Pinpoint the cell where the given text exists, returning its (X, Y) midpoint coordinate. 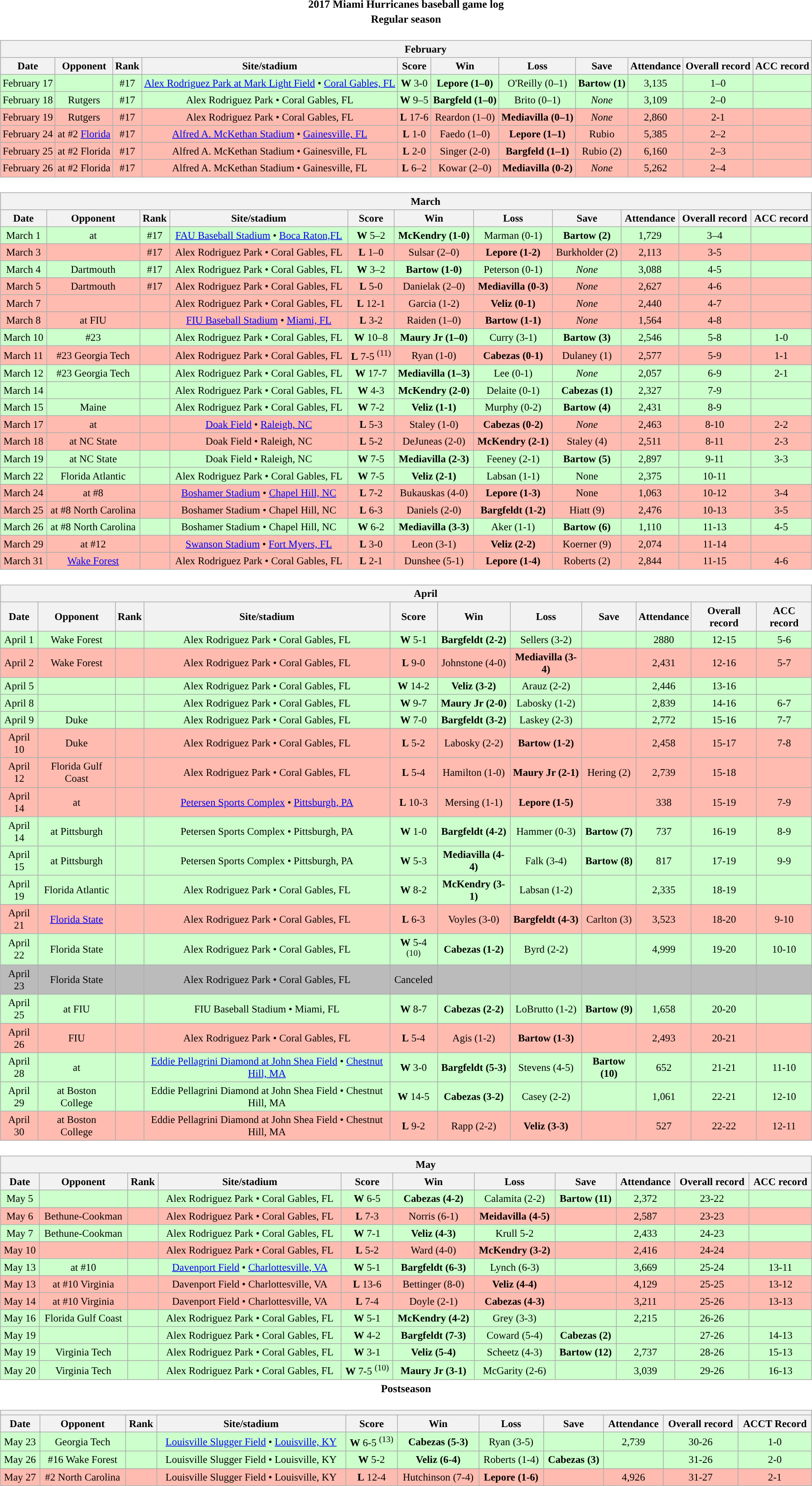
4-7 (715, 303)
Curry (3-1) (513, 337)
Koerner (9) (587, 544)
Rapp (2-2) (474, 1126)
Maury Jr (2-0) (474, 703)
Veliz (3-2) (474, 686)
L 12-1 (371, 303)
April 2 (19, 663)
April 12 (19, 772)
2,446 (664, 686)
Bargfeldt (1-2) (513, 510)
W 6-5 (13) (372, 1442)
W 3-1 (367, 1352)
May 20 (20, 1370)
Raiden (1–0) (434, 320)
30-26 (701, 1442)
May 10 (20, 1250)
3–4 (715, 235)
W 7-0 (413, 720)
March 5 (24, 286)
March 29 (24, 544)
Singer (2-0) (465, 151)
Staley (4) (587, 441)
Cabezas (4-2) (433, 1199)
Daniels (2-0) (434, 510)
W 5–2 (371, 235)
17-19 (724, 860)
W 4-3 (371, 391)
2-3 (781, 441)
2,458 (664, 743)
March (406, 201)
Marman (0-1) (513, 235)
May 27 (20, 1477)
2,463 (650, 425)
Bartow (1-3) (546, 1038)
March 22 (24, 476)
Bargfeld (1–0) (465, 100)
Bartow (9) (609, 1009)
16-13 (780, 1370)
O'Reilly (0–1) (537, 83)
March 15 (24, 407)
W 10–8 (371, 337)
2,493 (664, 1038)
L 13-6 (367, 1284)
15-13 (780, 1352)
Bargfeldt (5-3) (474, 1068)
Casey (2-2) (546, 1097)
Mediavilla (3-3) (434, 527)
817 (664, 860)
Hiatt (9) (587, 510)
March 8 (24, 320)
W 6-5 (367, 1199)
24-23 (712, 1233)
#2 North Carolina (83, 1477)
4,129 (646, 1284)
W 5-4 (10) (413, 949)
February 19 (28, 117)
Bartow (1-2) (546, 743)
5-8 (715, 337)
McKendry (1-0) (434, 235)
DeJuneas (2-0) (434, 441)
L 10-3 (413, 802)
10-11 (715, 476)
2,375 (650, 476)
Maury Jr (2-1) (546, 772)
2,476 (650, 510)
2,440 (650, 303)
April 28 (19, 1068)
McKendry (2-0) (434, 391)
Lepore (1-4) (513, 561)
28-26 (712, 1352)
8-11 (715, 441)
1,564 (650, 320)
Alex Rodriguez Park at Mark Light Field • Coral Gables, FL (270, 83)
April 21 (19, 919)
Lepore (1–1) (537, 134)
L 2-1 (371, 561)
12-15 (724, 640)
Veliz (1-1) (434, 407)
Bartow (5) (587, 459)
Murphy (0-2) (513, 407)
31-27 (701, 1477)
2-0 (775, 1460)
March 1 (24, 235)
5-6 (784, 640)
L 7-4 (367, 1301)
2,546 (650, 337)
April 8 (19, 703)
23-22 (712, 1199)
February (406, 49)
Lepore (1-6) (511, 1477)
6,160 (656, 151)
March 25 (24, 510)
#16 Wake Forest (83, 1460)
Bartow (10) (609, 1068)
Cabezas (2) (585, 1335)
L 12-4 (372, 1477)
W 5-2 (372, 1460)
13-12 (780, 1284)
Kowar (2–0) (465, 168)
3,211 (646, 1301)
W 1-0 (413, 831)
March 4 (24, 269)
14-13 (780, 1335)
2,511 (650, 441)
6-9 (715, 373)
February 26 (28, 168)
23-23 (712, 1216)
McKendry (3-1) (474, 890)
Mersing (1-1) (474, 802)
Labsan (1-1) (513, 476)
April 19 (19, 890)
May (406, 1165)
W 8-7 (413, 1009)
14-16 (724, 703)
April 10 (19, 743)
Leon (3-1) (434, 544)
9-11 (715, 459)
13-16 (724, 686)
Georgia Tech (83, 1442)
Bartow (4) (587, 407)
737 (664, 831)
5,262 (656, 168)
Hamilton (1-0) (474, 772)
25-24 (712, 1267)
Rubio (602, 134)
W 9-7 (413, 703)
Labosky (1-2) (546, 703)
Voyles (3-0) (474, 919)
April 26 (19, 1038)
652 (664, 1068)
15-17 (724, 743)
Bargfeldt (6-3) (433, 1267)
Garcia (1-2) (434, 303)
FAU Baseball Stadium • Boca Raton,FL (258, 235)
April 23 (19, 980)
W 9–5 (414, 100)
24-24 (712, 1250)
5,385 (656, 134)
2,113 (650, 252)
Cabezas (0-1) (513, 355)
March 7 (24, 303)
2,433 (646, 1233)
15-18 (724, 772)
Lepore (1-2) (513, 252)
2,844 (650, 561)
7-7 (784, 720)
4-8 (715, 320)
Veliz (4-3) (433, 1233)
21-21 (724, 1068)
2,577 (650, 355)
March 17 (24, 425)
March 12 (24, 373)
March 24 (24, 493)
#23 (93, 337)
Cabezas (3) (574, 1460)
February 18 (28, 100)
Lynch (6-3) (515, 1267)
Bartow (12) (585, 1352)
Veliz (5-4) (433, 1352)
Norris (6-1) (433, 1216)
1,658 (664, 1009)
at #8 (93, 493)
W 3–2 (371, 269)
March 11 (24, 355)
Calamita (2-2) (515, 1199)
Lepore (1-5) (546, 802)
11-14 (715, 544)
2–0 (718, 100)
1,061 (664, 1097)
527 (664, 1126)
1,729 (650, 235)
Cabezas (0-2) (513, 425)
1,110 (650, 527)
3,039 (646, 1370)
February 24 (28, 134)
Arauz (2-2) (546, 686)
Bartow (1-1) (513, 320)
2,587 (646, 1216)
Bargfeld (1–1) (537, 151)
L 5-0 (371, 286)
Veliz (6-4) (438, 1460)
Cabezas (4-3) (515, 1301)
2–2 (718, 134)
May 26 (20, 1460)
4,926 (633, 1477)
L 3-2 (371, 320)
31-26 (701, 1460)
10-12 (715, 493)
Mediavilla (1–3) (434, 373)
16-19 (724, 831)
Coward (5-4) (515, 1335)
L 9-2 (413, 1126)
Maine (93, 407)
May 23 (20, 1442)
Sellers (3-2) (546, 640)
Cabezas (1) (587, 391)
Bartow (7) (609, 831)
L 7-5 (11) (371, 355)
Delaite (0-1) (513, 391)
W 5-3 (413, 860)
Ryan (3-5) (511, 1442)
22-22 (724, 1126)
25-26 (712, 1301)
20-20 (724, 1009)
Mediavilla (3-4) (546, 663)
Bartow (1) (602, 83)
March 10 (24, 337)
L 1–0 (371, 252)
May 6 (20, 1216)
Danielak (2–0) (434, 286)
Bukauskas (4-0) (434, 493)
18-20 (724, 919)
1–0 (718, 83)
7-8 (784, 743)
W 14-2 (413, 686)
L 2-0 (414, 151)
Reardon (1–0) (465, 117)
Mediavilla (0–1) (537, 117)
Bargfeldt (3-2) (474, 720)
Faedo (1–0) (465, 134)
L 6–2 (414, 168)
W 7-5 (10) (367, 1370)
Krull 5-2 (515, 1233)
ACCT Record (775, 1424)
April 25 (19, 1009)
Bartow (6) (587, 527)
Maury Jr (3-1) (433, 1370)
3,669 (646, 1267)
Lepore (1-3) (513, 493)
Falk (3-4) (546, 860)
April 29 (19, 1097)
Canceled (413, 980)
March 14 (24, 391)
Mediavilla (0-3) (513, 286)
Johnstone (4-0) (474, 663)
Veliz (3-3) (546, 1126)
9-10 (784, 919)
March 31 (24, 561)
10-10 (784, 949)
Staley (1-0) (434, 425)
11-10 (784, 1068)
13-11 (780, 1267)
Maury Jr (1–0) (434, 337)
22-21 (724, 1097)
March 18 (24, 441)
15-19 (724, 802)
L 5-3 (371, 425)
5-9 (715, 355)
2–3 (718, 151)
11-15 (715, 561)
Cabezas (2-2) (474, 1009)
Bartow (8) (609, 860)
2,839 (664, 703)
Lepore (1–0) (465, 83)
April 22 (19, 949)
Hammer (0-3) (546, 831)
W 17-7 (371, 373)
March 3 (24, 252)
Doyle (2-1) (433, 1301)
Carlton (3) (609, 919)
3,088 (650, 269)
Veliz (4-4) (515, 1284)
12-10 (784, 1097)
Peterson (0-1) (513, 269)
4,999 (664, 949)
Scheetz (4-3) (515, 1352)
L 9-0 (413, 663)
W 8-2 (413, 890)
Ward (4-0) (433, 1250)
3,523 (664, 919)
Hutchinson (7-4) (438, 1477)
McKendry (4-2) (433, 1318)
April (406, 594)
Mediavilla (0-2) (537, 168)
W 4-2 (367, 1335)
2,627 (650, 286)
13-13 (780, 1301)
April 5 (19, 686)
March 19 (24, 459)
18-19 (724, 890)
April 15 (19, 860)
Roberts (2) (587, 561)
Swanson Stadium • Fort Myers, FL (258, 544)
Labsan (1-2) (546, 890)
April 30 (19, 1126)
Roberts (1-4) (511, 1460)
FIU (77, 1038)
Agis (1-2) (474, 1038)
February 17 (28, 83)
L 17-6 (414, 117)
2–4 (718, 168)
3-4 (781, 493)
3-3 (781, 459)
L 7-2 (371, 493)
L 3-0 (371, 544)
Brito (0–1) (537, 100)
L 7-3 (367, 1216)
2,416 (646, 1250)
Aker (1-1) (513, 527)
Bettinger (8-0) (433, 1284)
February 25 (28, 151)
Bargfeldt (4-3) (546, 919)
Hering (2) (609, 772)
Burkholder (2) (587, 252)
May 14 (20, 1301)
2880 (664, 640)
2,335 (664, 890)
L 1-0 (414, 134)
Feeney (2-1) (513, 459)
2,860 (656, 117)
26-26 (712, 1318)
Bargfeldt (4-2) (474, 831)
2,215 (646, 1318)
McKendry (2-1) (513, 441)
1-1 (781, 355)
Ryan (1-0) (434, 355)
Dulaney (1) (587, 355)
Veliz (0-1) (513, 303)
Bartow (3) (587, 337)
Rubio (2) (602, 151)
Bargfeldt (7-3) (433, 1335)
Sulsar (2–0) (434, 252)
19-20 (724, 949)
9-9 (784, 860)
Cabezas (3-2) (474, 1097)
2,057 (650, 373)
Labosky (2-2) (474, 743)
W 6-2 (371, 527)
15-16 (724, 720)
Bartow (2) (587, 235)
Laskey (2-3) (546, 720)
May 5 (20, 1199)
Meidavilla (4-5) (515, 1216)
LoBrutto (1-2) (546, 1009)
2-2 (781, 425)
at #10 (83, 1267)
27-26 (712, 1335)
Grey (3-3) (515, 1318)
W 7-1 (367, 1233)
April 1 (19, 640)
Stevens (4-5) (546, 1068)
2,074 (650, 544)
Dunshee (5-1) (434, 561)
2,327 (650, 391)
McKendry (3-2) (515, 1250)
2,897 (650, 459)
8-10 (715, 425)
Mediavilla (2-3) (434, 459)
5-7 (784, 663)
20-21 (724, 1038)
2,737 (646, 1352)
May 16 (20, 1318)
April 9 (19, 720)
1,063 (650, 493)
3,135 (656, 83)
Bartow (11) (585, 1199)
W 14-5 (413, 1097)
12-16 (724, 663)
at #12 (93, 544)
Byrd (2-2) (546, 949)
Cabezas (5-3) (438, 1442)
Bartow (1-0) (434, 269)
March 26 (24, 527)
25-25 (712, 1284)
12-11 (784, 1126)
May 7 (20, 1233)
Veliz (2-2) (513, 544)
29-26 (712, 1370)
Cabezas (1-2) (474, 949)
Mediavilla (4-4) (474, 860)
Bargfeldt (2-2) (474, 640)
McGarity (2-6) (515, 1370)
6-7 (784, 703)
2,372 (646, 1199)
10-13 (715, 510)
2,772 (664, 720)
3,109 (656, 100)
11-13 (715, 527)
338 (664, 802)
Lee (0-1) (513, 373)
Veliz (2-1) (434, 476)
W 7-2 (371, 407)
